Provide the [x, y] coordinate of the cell's center where the given text is located.  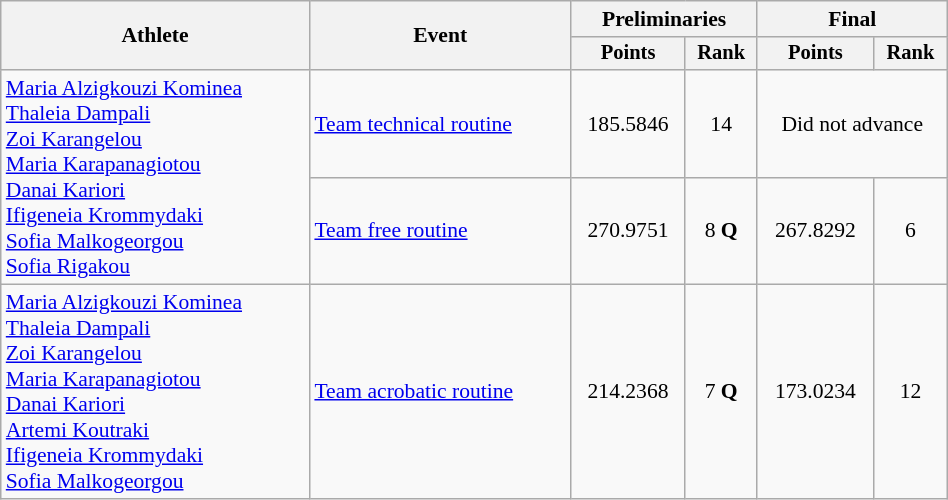
6 [911, 232]
Team free routine [440, 232]
12 [911, 392]
267.8292 [815, 232]
Team acrobatic routine [440, 392]
Final [852, 19]
Maria Alzigkouzi KomineaThaleia DampaliZoi KarangelouMaria KarapanagiotouDanai KarioriIfigeneia KrommydakiSofia MalkogeorgouSofia Rigakou [156, 177]
173.0234 [815, 392]
185.5846 [628, 124]
7 Q [721, 392]
Event [440, 36]
Did not advance [852, 124]
14 [721, 124]
Maria Alzigkouzi KomineaThaleia DampaliZoi KarangelouMaria KarapanagiotouDanai KarioriArtemi KoutrakiIfigeneia KrommydakiSofia Malkogeorgou [156, 392]
270.9751 [628, 232]
Preliminaries [664, 19]
214.2368 [628, 392]
Team technical routine [440, 124]
Athlete [156, 36]
8 Q [721, 232]
